Find where the given text appears and provide that cell's center as [x, y] coordinate. 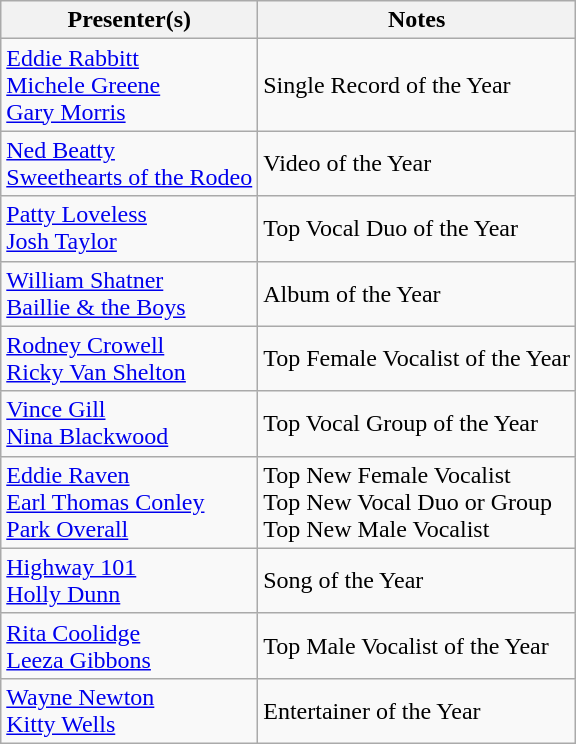
Wayne NewtonKitty Wells [130, 710]
Notes [417, 20]
Single Record of the Year [417, 85]
William ShatnerBaillie & the Boys [130, 294]
Rita CoolidgeLeeza Gibbons [130, 646]
Ned BeattySweethearts of the Rodeo [130, 164]
Song of the Year [417, 580]
Eddie RabbittMichele GreeneGary Morris [130, 85]
Entertainer of the Year [417, 710]
Top Vocal Duo of the Year [417, 228]
Highway 101Holly Dunn [130, 580]
Top New Female VocalistTop New Vocal Duo or GroupTop New Male Vocalist [417, 502]
Top Male Vocalist of the Year [417, 646]
Top Female Vocalist of the Year [417, 358]
Vince GillNina Blackwood [130, 424]
Top Vocal Group of the Year [417, 424]
Eddie RavenEarl Thomas ConleyPark Overall [130, 502]
Video of the Year [417, 164]
Rodney CrowellRicky Van Shelton [130, 358]
Patty LovelessJosh Taylor [130, 228]
Presenter(s) [130, 20]
Album of the Year [417, 294]
